Detect which cell encompasses the target text, then output its (X, Y) center coordinate. 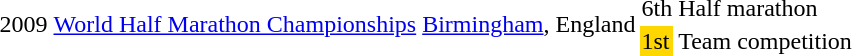
1st (657, 41)
